For the text-containing cell, return its midpoint in (X, Y) coordinate format. 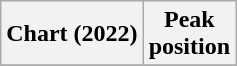
Peakposition (189, 34)
Chart (2022) (72, 34)
